Output the [x, y] coordinate of the center of the cell containing the given text.  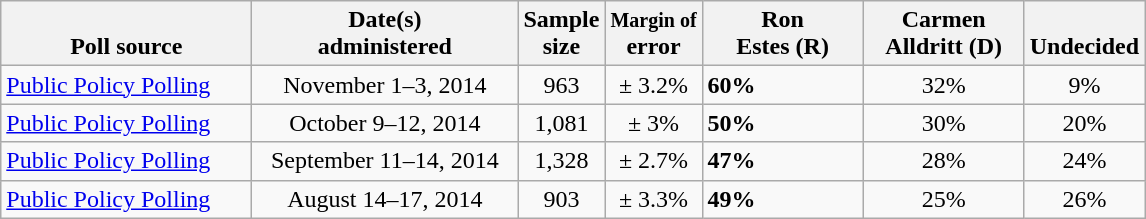
24% [1084, 161]
August 14–17, 2014 [385, 199]
Undecided [1084, 34]
CarmenAlldritt (D) [944, 34]
50% [782, 123]
32% [944, 85]
60% [782, 85]
RonEstes (R) [782, 34]
± 3.2% [654, 85]
1,328 [562, 161]
September 11–14, 2014 [385, 161]
Poll source [126, 34]
November 1–3, 2014 [385, 85]
Margin oferror [654, 34]
Date(s)administered [385, 34]
9% [1084, 85]
963 [562, 85]
± 2.7% [654, 161]
20% [1084, 123]
Samplesize [562, 34]
47% [782, 161]
25% [944, 199]
49% [782, 199]
26% [1084, 199]
30% [944, 123]
903 [562, 199]
± 3% [654, 123]
± 3.3% [654, 199]
October 9–12, 2014 [385, 123]
1,081 [562, 123]
28% [944, 161]
